For the text-containing cell, return its midpoint in [x, y] coordinate format. 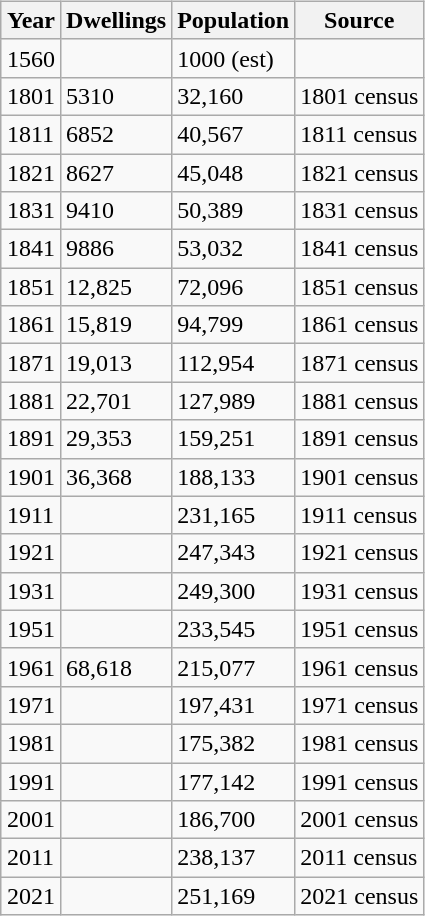
247,343 [234, 553]
1951 census [360, 629]
1991 [30, 781]
2001 [30, 820]
1971 census [360, 705]
127,989 [234, 401]
1981 census [360, 743]
29,353 [116, 439]
1851 census [360, 287]
45,048 [234, 173]
12,825 [116, 287]
1821 census [360, 173]
40,567 [234, 134]
1891 census [360, 439]
1871 census [360, 363]
1901 [30, 477]
1921 [30, 553]
249,300 [234, 591]
1811 [30, 134]
1000 (est) [234, 58]
1981 [30, 743]
Population [234, 20]
175,382 [234, 743]
1971 [30, 705]
2011 [30, 858]
68,618 [116, 667]
1861 [30, 325]
Source [360, 20]
1831 [30, 211]
1881 census [360, 401]
188,133 [234, 477]
1991 census [360, 781]
1911 census [360, 515]
19,013 [116, 363]
15,819 [116, 325]
9886 [116, 249]
1881 [30, 401]
94,799 [234, 325]
1841 census [360, 249]
231,165 [234, 515]
1961 census [360, 667]
72,096 [234, 287]
1921 census [360, 553]
2021 census [360, 896]
5310 [116, 96]
112,954 [234, 363]
1841 [30, 249]
1911 [30, 515]
1901 census [360, 477]
1821 [30, 173]
6852 [116, 134]
197,431 [234, 705]
186,700 [234, 820]
8627 [116, 173]
1861 census [360, 325]
251,169 [234, 896]
1871 [30, 363]
50,389 [234, 211]
1801 [30, 96]
233,545 [234, 629]
2001 census [360, 820]
Dwellings [116, 20]
1811 census [360, 134]
177,142 [234, 781]
1951 [30, 629]
Year [30, 20]
1801 census [360, 96]
1891 [30, 439]
2021 [30, 896]
215,077 [234, 667]
53,032 [234, 249]
22,701 [116, 401]
9410 [116, 211]
32,160 [234, 96]
1851 [30, 287]
159,251 [234, 439]
2011 census [360, 858]
1961 [30, 667]
36,368 [116, 477]
1831 census [360, 211]
1931 [30, 591]
238,137 [234, 858]
1560 [30, 58]
1931 census [360, 591]
